Return [x, y] of the center of cell containing provided text 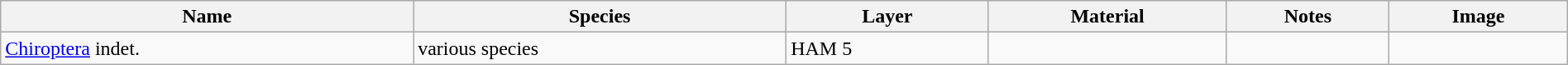
Notes [1307, 17]
Species [600, 17]
Image [1479, 17]
Material [1107, 17]
Layer [887, 17]
HAM 5 [887, 48]
various species [600, 48]
Name [207, 17]
Chiroptera indet. [207, 48]
